Extract the [X, Y] coordinate from the center of the cell holding the provided text.  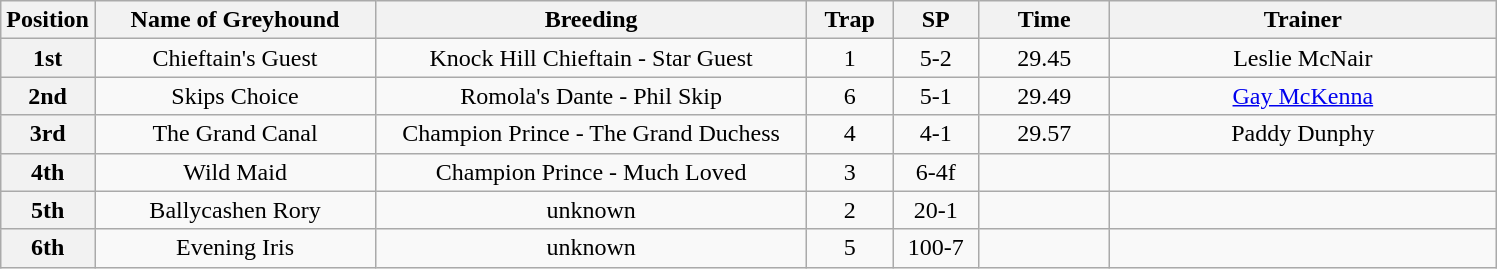
4 [850, 134]
20-1 [936, 210]
2 [850, 210]
Position [48, 20]
The Grand Canal [234, 134]
29.45 [1044, 58]
Time [1044, 20]
SP [936, 20]
6 [850, 96]
3rd [48, 134]
5-1 [936, 96]
5th [48, 210]
Trainer [1303, 20]
3 [850, 172]
Champion Prince - Much Loved [592, 172]
Skips Choice [234, 96]
Trap [850, 20]
6-4f [936, 172]
29.49 [1044, 96]
Chieftain's Guest [234, 58]
Name of Greyhound [234, 20]
Breeding [592, 20]
6th [48, 248]
Champion Prince - The Grand Duchess [592, 134]
5-2 [936, 58]
Leslie McNair [1303, 58]
4th [48, 172]
4-1 [936, 134]
2nd [48, 96]
Wild Maid [234, 172]
5 [850, 248]
100-7 [936, 248]
Paddy Dunphy [1303, 134]
Ballycashen Rory [234, 210]
Knock Hill Chieftain - Star Guest [592, 58]
Gay McKenna [1303, 96]
29.57 [1044, 134]
Evening Iris [234, 248]
Romola's Dante - Phil Skip [592, 96]
1st [48, 58]
1 [850, 58]
